Provide the [x, y] coordinate of the cell's center where the given text is located.  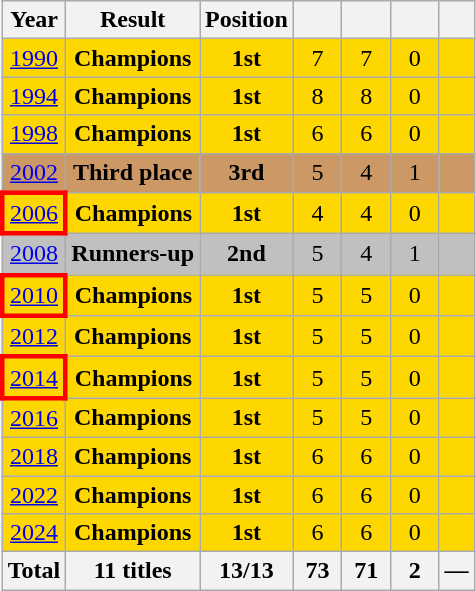
73 [318, 571]
2010 [34, 296]
1990 [34, 58]
Position [247, 20]
11 titles [133, 571]
2 [414, 571]
2024 [34, 533]
2022 [34, 495]
1994 [34, 96]
Year [34, 20]
— [456, 571]
2018 [34, 456]
Runners-up [133, 254]
2014 [34, 378]
1998 [34, 134]
3rd [247, 173]
13/13 [247, 571]
2002 [34, 173]
2012 [34, 336]
2008 [34, 254]
Result [133, 20]
2016 [34, 418]
2006 [34, 214]
2nd [247, 254]
71 [366, 571]
Third place [133, 173]
Total [34, 571]
